Pinpoint the cell where the given text exists, returning its [X, Y] midpoint coordinate. 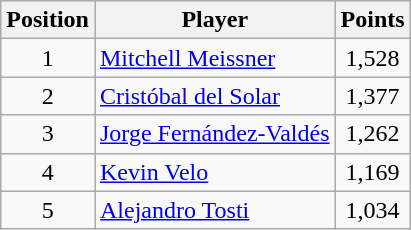
1 [48, 58]
1,034 [372, 210]
Player [214, 20]
3 [48, 134]
5 [48, 210]
Mitchell Meissner [214, 58]
2 [48, 96]
4 [48, 172]
Cristóbal del Solar [214, 96]
1,377 [372, 96]
Alejandro Tosti [214, 210]
Position [48, 20]
1,528 [372, 58]
1,262 [372, 134]
Points [372, 20]
Kevin Velo [214, 172]
Jorge Fernández-Valdés [214, 134]
1,169 [372, 172]
